Locate the cell with the specified text and output its [X, Y] center coordinate. 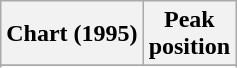
Peakposition [189, 34]
Chart (1995) [72, 34]
